Find where the given text appears and provide that cell's center as [X, Y] coordinate. 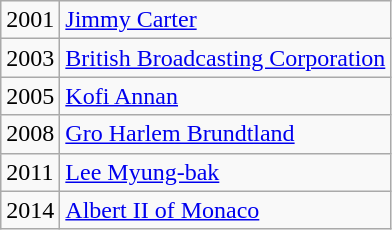
Albert II of Monaco [226, 210]
Lee Myung-bak [226, 172]
2001 [30, 20]
Gro Harlem Brundtland [226, 134]
2011 [30, 172]
2003 [30, 58]
2014 [30, 210]
Kofi Annan [226, 96]
British Broadcasting Corporation [226, 58]
2008 [30, 134]
2005 [30, 96]
Jimmy Carter [226, 20]
